Detect which cell encompasses the target text, then output its (x, y) center coordinate. 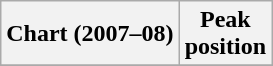
Peakposition (225, 34)
Chart (2007–08) (90, 34)
